Identify which cell holds the provided text, then report its (X, Y) central coordinate. 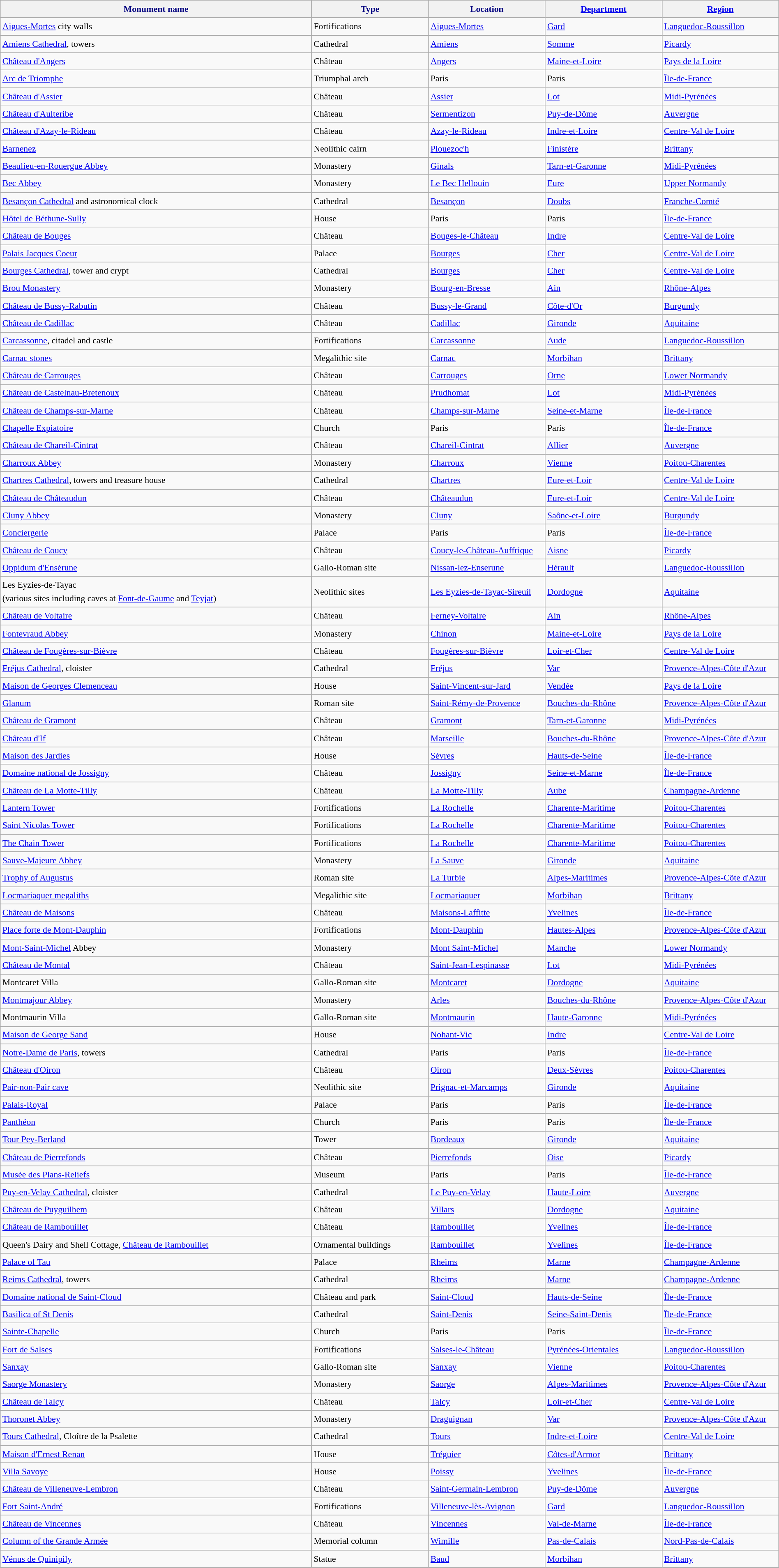
Notre-Dame de Paris, towers (156, 1053)
Glanum (156, 704)
Puy-en-Velay Cathedral, cloister (156, 1193)
Maison d'Ernest Renan (156, 1455)
Château de Villeneuve-Lembron (156, 1489)
Allier (604, 446)
Museum (370, 1175)
Talcy (487, 1402)
Saint-Vincent-sur-Jard (487, 686)
Maison de George Sand (156, 1035)
Côtes-d'Armor (604, 1455)
Vendée (604, 686)
Villeneuve-lès-Avignon (487, 1506)
Wimille (487, 1542)
Ginals (487, 167)
Conciergerie (156, 533)
Aisne (604, 550)
Chartres (487, 481)
Oiron (487, 1070)
Neolithic cairn (370, 149)
Saorge (487, 1385)
Chinon (487, 634)
Saint-Denis (487, 1315)
Aube (604, 791)
Château de Puyguilhem (156, 1210)
Beaulieu-en-Rouergue Abbey (156, 167)
Besançon (487, 201)
Saint-Jean-Lespinasse (487, 965)
Lantern Tower (156, 808)
La Motte-Tilly (487, 791)
Aigues-Mortes city walls (156, 27)
Montcaret Villa (156, 983)
Montmaurin Villa (156, 1018)
Nohant-Vic (487, 1035)
Fort Saint-André (156, 1506)
Villars (487, 1210)
Vénus de Quinipily (156, 1559)
Baud (487, 1559)
Château de Talcy (156, 1402)
Bussy-le-Grand (487, 306)
Haute-Loire (604, 1193)
Pierrefonds (487, 1157)
Montcaret (487, 983)
Type (370, 9)
Palais Jacques Coeur (156, 254)
Fougères-sur-Bièvre (487, 651)
Haute-Garonne (604, 1018)
Orne (604, 376)
Château de Bussy-Rabutin (156, 306)
Carcassonne (487, 341)
Chapelle Expiatoire (156, 429)
Tours Cathedral, Cloître de la Psalette (156, 1437)
Fontevraud Abbey (156, 634)
Prudhomat (487, 393)
Château de La Motte-Tilly (156, 791)
Marseille (487, 738)
Mont-Dauphin (487, 931)
Chareil-Cintrat (487, 446)
Château d'Azay-le-Rideau (156, 131)
Panthéon (156, 1123)
Maison de Georges Clemenceau (156, 686)
Bourg-en-Bresse (487, 288)
Draguignan (487, 1419)
Château de Vincennes (156, 1524)
Besançon Cathedral and astronomical clock (156, 201)
Poissy (487, 1472)
Ornamental buildings (370, 1245)
Château d'If (156, 738)
Chartres Cathedral, towers and treasure house (156, 481)
Villa Savoye (156, 1472)
Carnac stones (156, 358)
Domaine national de Jossigny (156, 774)
The Chain Tower (156, 844)
Château d'Oiron (156, 1070)
Maison des Jardies (156, 756)
Nord-Pas-de-Calais (720, 1542)
Deux-Sèvres (604, 1070)
Upper Normandy (720, 184)
Angers (487, 62)
Sauve-Majeure Abbey (156, 861)
Bouges-le-Château (487, 237)
Seine-Saint-Denis (604, 1315)
Carnac (487, 358)
Champs-sur-Marne (487, 411)
Prignac-et-Marcamps (487, 1087)
Charroux (487, 463)
Côte-d'Or (604, 306)
Le Puy-en-Velay (487, 1193)
Château de Cadillac (156, 324)
Memorial column (370, 1542)
Montmajour Abbey (156, 1000)
Ferney-Voltaire (487, 616)
Palace of Tau (156, 1262)
Coucy-le-Château-Auffrique (487, 550)
Château d'Assier (156, 97)
Plouezoc'h (487, 149)
Tour Pey-Berland (156, 1140)
Château de Montal (156, 965)
Cluny (487, 516)
Statue (370, 1559)
Pyrénées-Orientales (604, 1350)
Sèvres (487, 756)
Basilica of St Denis (156, 1315)
Saorge Monastery (156, 1385)
Monument name (156, 9)
Val-de-Marne (604, 1524)
Les Eyzies-de-Tayac-Sireuil (487, 592)
Domaine national de Saint-Cloud (156, 1297)
Tréguier (487, 1455)
Location (487, 9)
Château de Castelnau-Bretenoux (156, 393)
Le Bec Hellouin (487, 184)
Mont Saint-Michel (487, 948)
Château de Maisons (156, 913)
Fréjus (487, 669)
Brou Monastery (156, 288)
Château de Gramont (156, 721)
Château d'Angers (156, 62)
Barnenez (156, 149)
Carrouges (487, 376)
Amiens (487, 44)
Aude (604, 341)
Bordeaux (487, 1140)
Queen's Dairy and Shell Cottage, Château de Rambouillet (156, 1245)
Château de Carrouges (156, 376)
Oppidum d'Ensérune (156, 568)
Locmariaquer (487, 895)
Château de Pierrefonds (156, 1157)
Châteaudun (487, 499)
Column of the Grande Armée (156, 1542)
Château de Châteaudun (156, 499)
Saint-Cloud (487, 1297)
Fréjus Cathedral, cloister (156, 669)
Saint Nicolas Tower (156, 825)
Château de Chareil-Cintrat (156, 446)
Place forte de Mont-Dauphin (156, 931)
Tower (370, 1140)
Arc de Triomphe (156, 79)
Fort de Salses (156, 1350)
Montmaurin (487, 1018)
Bourges Cathedral, tower and crypt (156, 271)
Assier (487, 97)
Sainte-Chapelle (156, 1332)
Saône-et-Loire (604, 516)
Charroux Abbey (156, 463)
Les Eyzies-de-Tayac (various sites including caves at Font-de-Gaume and Teyjat) (156, 592)
Trophy of Augustus (156, 878)
Gramont (487, 721)
Nissan-lez-Enserune (487, 568)
Mont-Saint-Michel Abbey (156, 948)
Sermentizon (487, 114)
Department (604, 9)
Pair-non-Pair cave (156, 1087)
La Sauve (487, 861)
Neolithic site (370, 1087)
Château de Rambouillet (156, 1227)
Château de Coucy (156, 550)
Manche (604, 948)
Carcassonne, citadel and castle (156, 341)
Hérault (604, 568)
Château de Bouges (156, 237)
Aigues-Mortes (487, 27)
Cadillac (487, 324)
Triumphal arch (370, 79)
Oise (604, 1157)
Finistère (604, 149)
Pas-de-Calais (604, 1542)
La Turbie (487, 878)
Azay-le-Rideau (487, 131)
Eure (604, 184)
Château de Fougères-sur-Bièvre (156, 651)
Maisons-Laffitte (487, 913)
Cluny Abbey (156, 516)
Locmariaquer megaliths (156, 895)
Tours (487, 1437)
Franche-Comté (720, 201)
Palais-Royal (156, 1106)
Salses-le-Château (487, 1350)
Château de Champs-sur-Marne (156, 411)
Neolithic sites (370, 592)
Jossigny (487, 774)
Region (720, 9)
Hôtel de Béthune-Sully (156, 218)
Arles (487, 1000)
Saint-Rémy-de-Provence (487, 704)
Thoronet Abbey (156, 1419)
Château and park (370, 1297)
Reims Cathedral, towers (156, 1280)
Saint-Germain-Lembron (487, 1489)
Doubs (604, 201)
Château de Voltaire (156, 616)
Château d'Aulteribe (156, 114)
Somme (604, 44)
Bec Abbey (156, 184)
Musée des Plans-Reliefs (156, 1175)
Hautes-Alpes (604, 931)
Vincennes (487, 1524)
Amiens Cathedral, towers (156, 44)
